Capture the cell that displays the provided text and extract its (x, y) central coordinate. 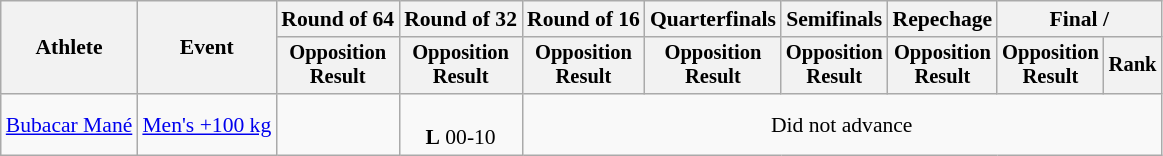
Rank (1133, 66)
Round of 64 (338, 19)
Round of 16 (584, 19)
Final / (1079, 19)
Round of 32 (460, 19)
Quarterfinals (713, 19)
Men's +100 kg (206, 124)
Semifinals (834, 19)
L 00-10 (460, 124)
Event (206, 48)
Athlete (70, 48)
Bubacar Mané (70, 124)
Did not advance (842, 124)
Repechage (943, 19)
